Determine the (X, Y) coordinate at the center of the cell enclosing the given text.  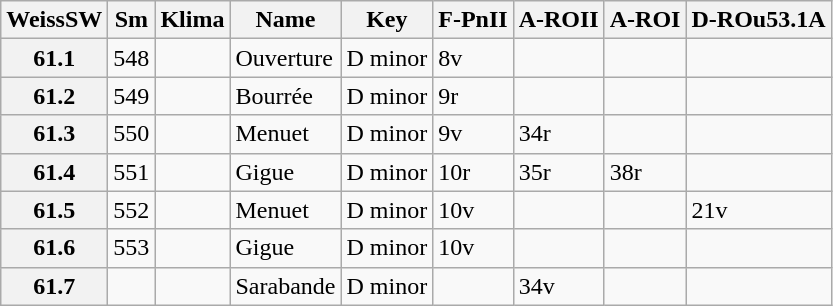
35r (558, 172)
549 (132, 96)
A-ROI (645, 20)
9v (473, 134)
D-ROu53.1A (758, 20)
Bourrée (286, 96)
34r (558, 134)
551 (132, 172)
Klima (192, 20)
61.6 (54, 248)
10r (473, 172)
61.1 (54, 58)
9r (473, 96)
Sarabande (286, 286)
34v (558, 286)
Key (387, 20)
61.3 (54, 134)
548 (132, 58)
Name (286, 20)
WeissSW (54, 20)
8v (473, 58)
Ouverture (286, 58)
552 (132, 210)
Sm (132, 20)
553 (132, 248)
61.5 (54, 210)
38r (645, 172)
61.7 (54, 286)
61.4 (54, 172)
61.2 (54, 96)
550 (132, 134)
21v (758, 210)
A-ROII (558, 20)
F-PnII (473, 20)
